Determine the (X, Y) coordinate at the center of the cell enclosing the given text.  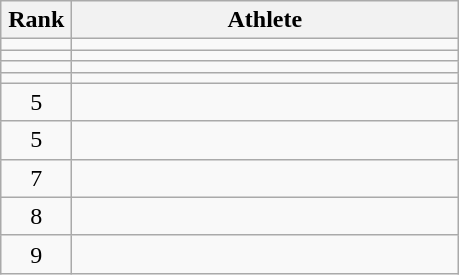
7 (36, 178)
Athlete (265, 20)
9 (36, 254)
8 (36, 216)
Rank (36, 20)
